Provide the (X, Y) coordinate of the cell's center where the given text is located.  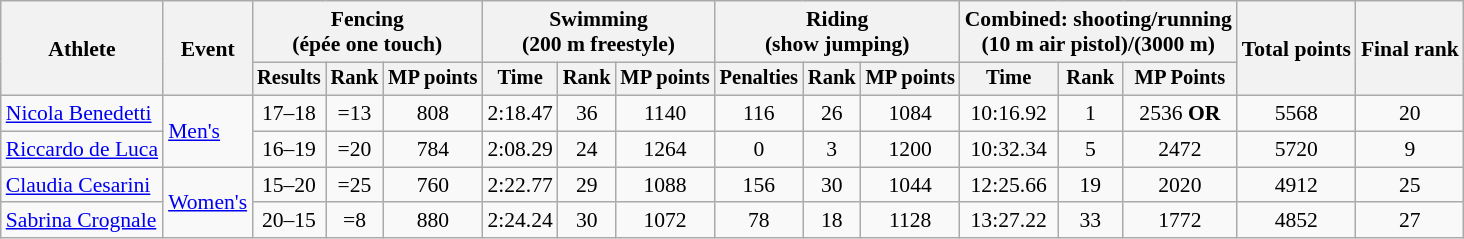
=20 (355, 150)
9 (1410, 150)
29 (587, 185)
5568 (1296, 114)
Fencing(épée one touch) (367, 32)
760 (432, 185)
Riccardo de Luca (82, 150)
1088 (664, 185)
78 (759, 221)
1772 (1180, 221)
2:22.77 (520, 185)
Swimming(200 m freestyle) (598, 32)
20 (1410, 114)
=8 (355, 221)
=13 (355, 114)
Penalties (759, 79)
3 (832, 150)
2020 (1180, 185)
1072 (664, 221)
2536 OR (1180, 114)
1264 (664, 150)
Athlete (82, 48)
5 (1090, 150)
36 (587, 114)
4912 (1296, 185)
5720 (1296, 150)
4852 (1296, 221)
10:16.92 (1009, 114)
MP Points (1180, 79)
Results (289, 79)
Combined: shooting/running(10 m air pistol)/(3000 m) (1098, 32)
Riding(show jumping) (838, 32)
808 (432, 114)
Claudia Cesarini (82, 185)
0 (759, 150)
2:08.29 (520, 150)
Event (208, 48)
Nicola Benedetti (82, 114)
17–18 (289, 114)
16–19 (289, 150)
24 (587, 150)
2472 (1180, 150)
33 (1090, 221)
Total points (1296, 48)
Sabrina Crognale (82, 221)
784 (432, 150)
12:25.66 (1009, 185)
25 (1410, 185)
1140 (664, 114)
1 (1090, 114)
Final rank (1410, 48)
18 (832, 221)
1200 (910, 150)
10:32.34 (1009, 150)
116 (759, 114)
2:24.24 (520, 221)
880 (432, 221)
13:27.22 (1009, 221)
2:18.47 (520, 114)
156 (759, 185)
1128 (910, 221)
20–15 (289, 221)
27 (1410, 221)
26 (832, 114)
=25 (355, 185)
15–20 (289, 185)
Women's (208, 202)
1044 (910, 185)
Men's (208, 132)
19 (1090, 185)
1084 (910, 114)
